For the text-containing cell, return its midpoint in (x, y) coordinate format. 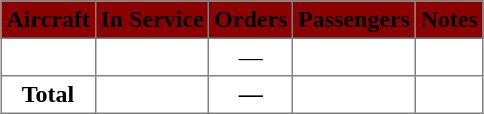
Orders (251, 20)
Passengers (354, 20)
Notes (449, 20)
Total (48, 95)
Aircraft (48, 20)
In Service (152, 20)
